From the cell containing the given text, extract its center point as (x, y) coordinate. 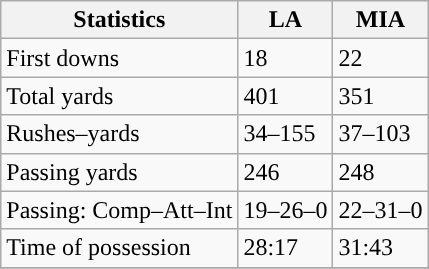
31:43 (380, 248)
LA (286, 20)
Rushes–yards (120, 134)
Time of possession (120, 248)
401 (286, 96)
34–155 (286, 134)
Passing: Comp–Att–Int (120, 210)
18 (286, 58)
22–31–0 (380, 210)
22 (380, 58)
MIA (380, 20)
Statistics (120, 20)
Total yards (120, 96)
37–103 (380, 134)
351 (380, 96)
First downs (120, 58)
28:17 (286, 248)
19–26–0 (286, 210)
248 (380, 172)
246 (286, 172)
Passing yards (120, 172)
